For the text-containing cell, return its midpoint in (X, Y) coordinate format. 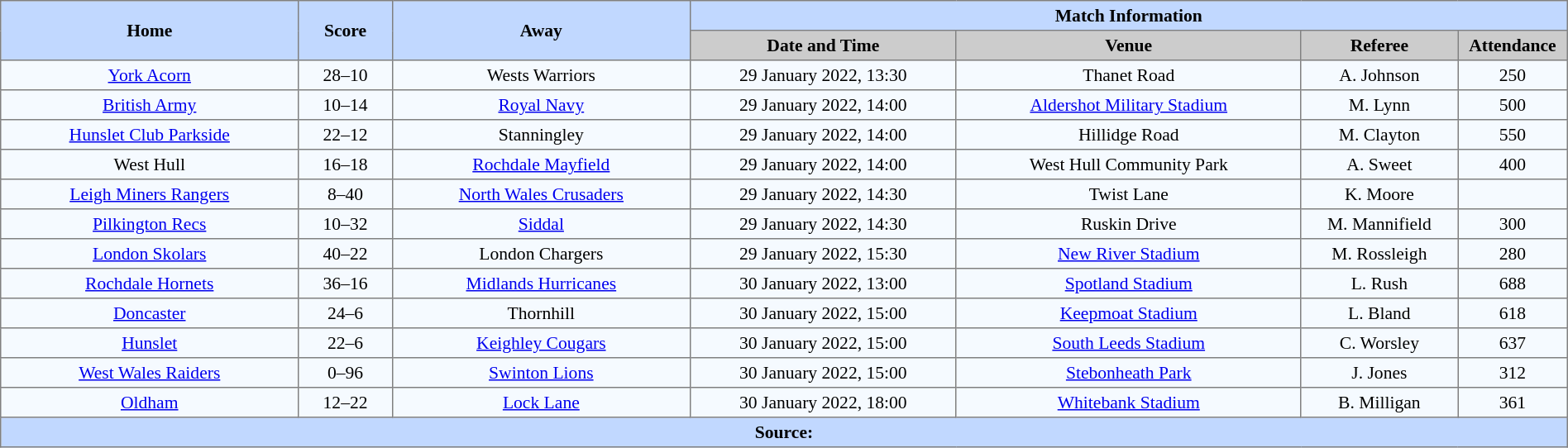
Oldham (150, 403)
Away (541, 31)
36–16 (346, 284)
Hunslet Club Parkside (150, 135)
Home (150, 31)
British Army (150, 105)
Keepmoat Stadium (1128, 313)
280 (1513, 254)
Stanningley (541, 135)
29 January 2022, 15:30 (823, 254)
Source: (784, 432)
30 January 2022, 18:00 (823, 403)
North Wales Crusaders (541, 194)
Royal Navy (541, 105)
Hillidge Road (1128, 135)
Rochdale Hornets (150, 284)
M. Lynn (1379, 105)
0–96 (346, 373)
12–22 (346, 403)
8–40 (346, 194)
Lock Lane (541, 403)
Referee (1379, 45)
M. Clayton (1379, 135)
B. Milligan (1379, 403)
40–22 (346, 254)
West Hull (150, 164)
West Hull Community Park (1128, 164)
Rochdale Mayfield (541, 164)
Pilkington Recs (150, 224)
Ruskin Drive (1128, 224)
22–12 (346, 135)
28–10 (346, 75)
Thanet Road (1128, 75)
Doncaster (150, 313)
South Leeds Stadium (1128, 343)
Venue (1128, 45)
500 (1513, 105)
Match Information (1128, 16)
250 (1513, 75)
312 (1513, 373)
Keighley Cougars (541, 343)
Score (346, 31)
London Chargers (541, 254)
400 (1513, 164)
K. Moore (1379, 194)
618 (1513, 313)
550 (1513, 135)
30 January 2022, 13:00 (823, 284)
Aldershot Military Stadium (1128, 105)
C. Worsley (1379, 343)
10–14 (346, 105)
Twist Lane (1128, 194)
Wests Warriors (541, 75)
300 (1513, 224)
York Acorn (150, 75)
M. Mannifield (1379, 224)
M. Rossleigh (1379, 254)
637 (1513, 343)
New River Stadium (1128, 254)
24–6 (346, 313)
10–32 (346, 224)
J. Jones (1379, 373)
A. Sweet (1379, 164)
29 January 2022, 13:30 (823, 75)
Spotland Stadium (1128, 284)
Date and Time (823, 45)
L. Rush (1379, 284)
West Wales Raiders (150, 373)
Attendance (1513, 45)
L. Bland (1379, 313)
361 (1513, 403)
Midlands Hurricanes (541, 284)
A. Johnson (1379, 75)
London Skolars (150, 254)
Hunslet (150, 343)
Leigh Miners Rangers (150, 194)
Siddal (541, 224)
Stebonheath Park (1128, 373)
Swinton Lions (541, 373)
Whitebank Stadium (1128, 403)
22–6 (346, 343)
Thornhill (541, 313)
688 (1513, 284)
16–18 (346, 164)
